Locate the cell with the specified text and output its [X, Y] center coordinate. 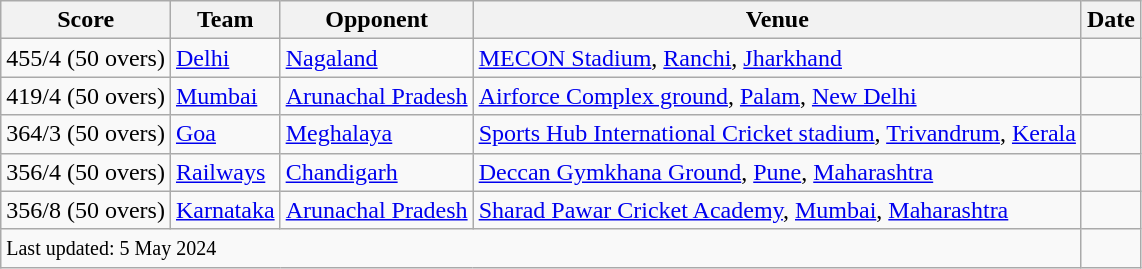
364/3 (50 overs) [86, 134]
Date [1110, 20]
Sharad Pawar Cricket Academy, Mumbai, Maharashtra [777, 210]
Team [225, 20]
Last updated: 5 May 2024 [542, 248]
Deccan Gymkhana Ground, Pune, Maharashtra [777, 172]
Railways [225, 172]
455/4 (50 overs) [86, 58]
Chandigarh [376, 172]
Score [86, 20]
Mumbai [225, 96]
419/4 (50 overs) [86, 96]
Meghalaya [376, 134]
Sports Hub International Cricket stadium, Trivandrum, Kerala [777, 134]
Delhi [225, 58]
MECON Stadium, Ranchi, Jharkhand [777, 58]
356/4 (50 overs) [86, 172]
Karnataka [225, 210]
Venue [777, 20]
Opponent [376, 20]
Nagaland [376, 58]
Goa [225, 134]
356/8 (50 overs) [86, 210]
Airforce Complex ground, Palam, New Delhi [777, 96]
